Provide the [x, y] coordinate of the cell's center where the given text is located.  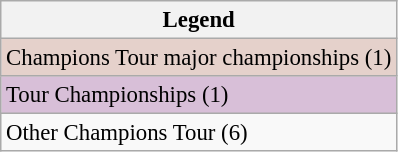
Other Champions Tour (6) [199, 133]
Champions Tour major championships (1) [199, 58]
Legend [199, 20]
Tour Championships (1) [199, 95]
